Output the (x, y) coordinate of the center of the cell containing the given text.  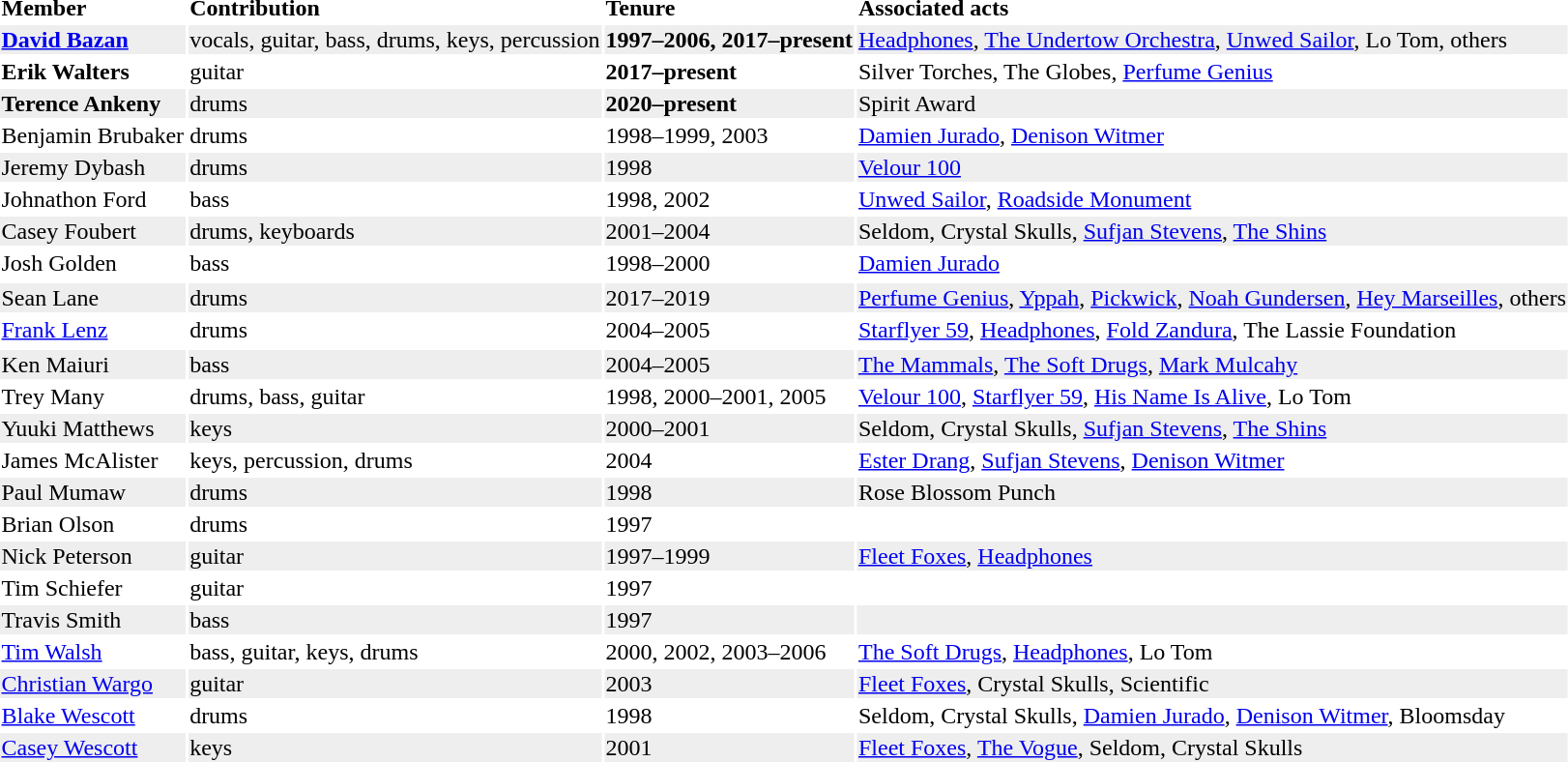
bass, guitar, keys, drums (394, 652)
Josh Golden (93, 263)
Frank Lenz (93, 330)
keys, percussion, drums (394, 460)
Spirit Award (1212, 103)
Christian Wargo (93, 684)
Unwed Sailor, Roadside Monument (1212, 199)
Starflyer 59, Headphones, Fold Zandura, The Lassie Foundation (1212, 330)
James McAlister (93, 460)
drums, bass, guitar (394, 396)
Sean Lane (93, 298)
Jeremy Dybash (93, 167)
Johnathon Ford (93, 199)
The Mammals, The Soft Drugs, Mark Mulcahy (1212, 365)
Fleet Foxes, The Vogue, Seldom, Crystal Skulls (1212, 747)
Travis Smith (93, 620)
David Bazan (93, 40)
Damien Jurado (1212, 263)
Blake Wescott (93, 716)
Ken Maiuri (93, 365)
Perfume Genius, Yppah, Pickwick, Noah Gundersen, Hey Marseilles, others (1212, 298)
1998–2000 (729, 263)
vocals, guitar, bass, drums, keys, percussion (394, 40)
Tim Schiefer (93, 588)
2001 (729, 747)
Velour 100 (1212, 167)
Terence Ankeny (93, 103)
2020–present (729, 103)
2017–present (729, 72)
2001–2004 (729, 231)
Benjamin Brubaker (93, 135)
1998, 2000–2001, 2005 (729, 396)
2003 (729, 684)
Velour 100, Starflyer 59, His Name Is Alive, Lo Tom (1212, 396)
Seldom, Crystal Skulls, Damien Jurado, Denison Witmer, Bloomsday (1212, 716)
Casey Foubert (93, 231)
Casey Wescott (93, 747)
Erik Walters (93, 72)
2017–2019 (729, 298)
Headphones, The Undertow Orchestra, Unwed Sailor, Lo Tom, others (1212, 40)
Damien Jurado, Denison Witmer (1212, 135)
1997–2006, 2017–present (729, 40)
Fleet Foxes, Headphones (1212, 556)
The Soft Drugs, Headphones, Lo Tom (1212, 652)
Trey Many (93, 396)
Fleet Foxes, Crystal Skulls, Scientific (1212, 684)
1998–1999, 2003 (729, 135)
2004 (729, 460)
Tim Walsh (93, 652)
Rose Blossom Punch (1212, 492)
Ester Drang, Sufjan Stevens, Denison Witmer (1212, 460)
2000, 2002, 2003–2006 (729, 652)
Silver Torches, The Globes, Perfume Genius (1212, 72)
Paul Mumaw (93, 492)
1998, 2002 (729, 199)
drums, keyboards (394, 231)
Brian Olson (93, 524)
2000–2001 (729, 428)
1997–1999 (729, 556)
Nick Peterson (93, 556)
Yuuki Matthews (93, 428)
